Search for the cell housing the specified text and yield its (X, Y) center coordinate. 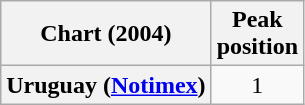
Peakposition (257, 34)
1 (257, 85)
Chart (2004) (106, 34)
Uruguay (Notimex) (106, 85)
